Search for the cell housing the specified text and yield its [X, Y] center coordinate. 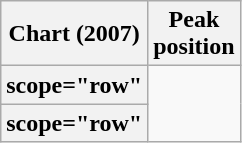
Peakposition [194, 34]
Chart (2007) [74, 34]
